Output the [x, y] coordinate of the center of the cell containing the given text.  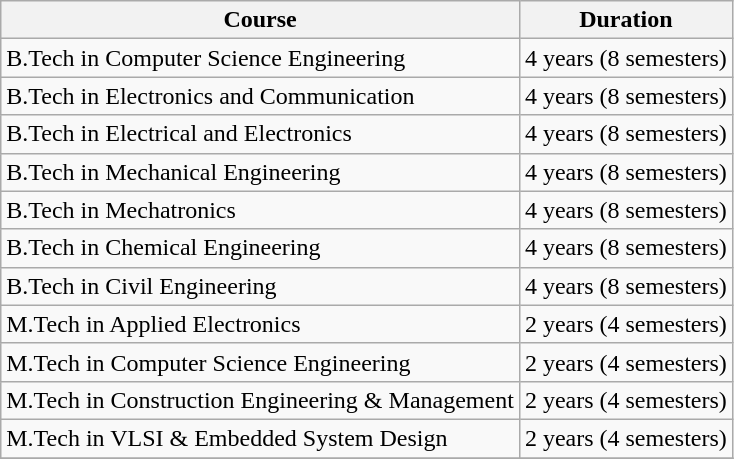
Course [260, 20]
Duration [626, 20]
B.Tech in Mechanical Engineering [260, 172]
B.Tech in Computer Science Engineering [260, 58]
M.Tech in Applied Electronics [260, 324]
B.Tech in Electrical and Electronics [260, 134]
B.Tech in Electronics and Communication [260, 96]
B.Tech in Mechatronics [260, 210]
M.Tech in Computer Science Engineering [260, 362]
M.Tech in Construction Engineering & Management [260, 400]
B.Tech in Civil Engineering [260, 286]
B.Tech in Chemical Engineering [260, 248]
M.Tech in VLSI & Embedded System Design [260, 438]
